Detect which cell encompasses the target text, then output its [x, y] center coordinate. 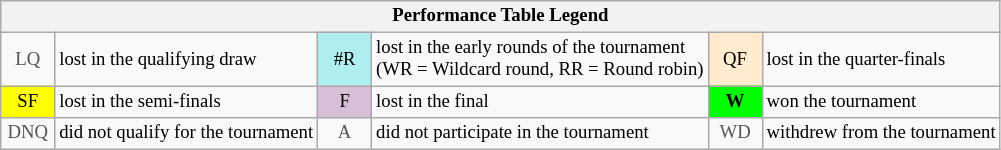
did not qualify for the tournament [186, 134]
withdrew from the tournament [881, 134]
DNQ [28, 134]
LQ [28, 60]
lost in the early rounds of the tournament(WR = Wildcard round, RR = Round robin) [540, 60]
lost in the qualifying draw [186, 60]
SF [28, 102]
F [345, 102]
A [345, 134]
QF [735, 60]
Performance Table Legend [500, 16]
did not participate in the tournament [540, 134]
#R [345, 60]
lost in the final [540, 102]
lost in the semi-finals [186, 102]
won the tournament [881, 102]
WD [735, 134]
W [735, 102]
lost in the quarter-finals [881, 60]
